Find where the given text appears and provide that cell's center as [x, y] coordinate. 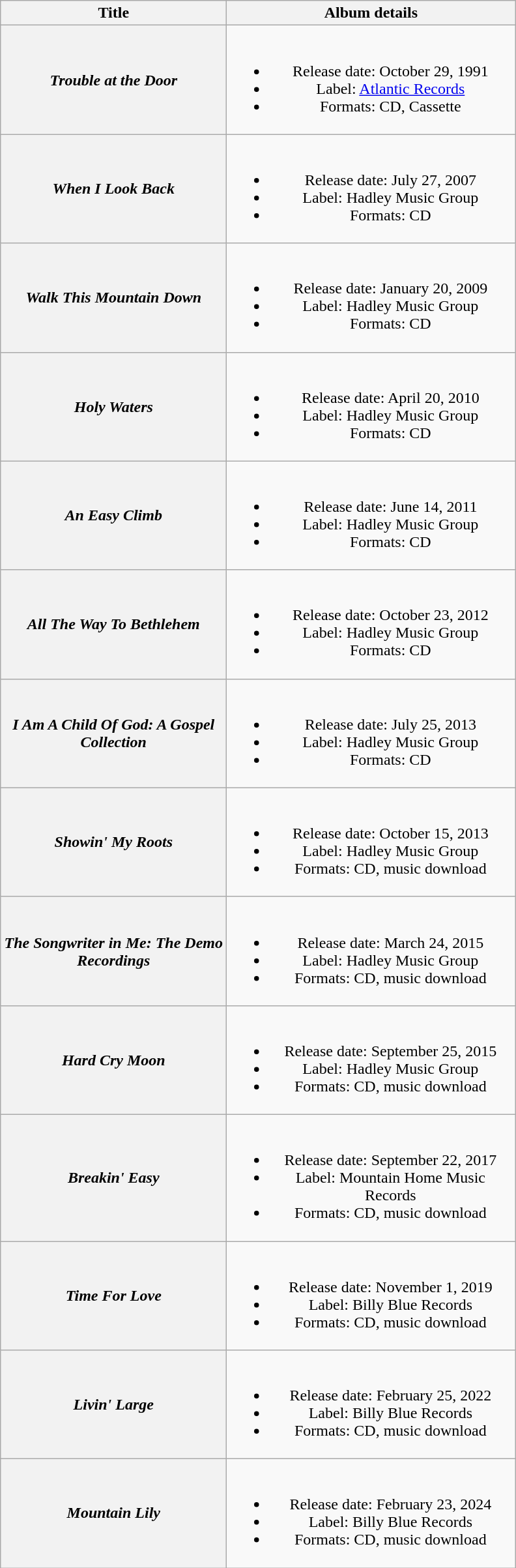
Release date: March 24, 2015Label: Hadley Music GroupFormats: CD, music download [371, 951]
Release date: October 29, 1991Label: Atlantic RecordsFormats: CD, Cassette [371, 80]
Walk This Mountain Down [113, 297]
Trouble at the Door [113, 80]
The Songwriter in Me: The Demo Recordings [113, 951]
Mountain Lily [113, 1514]
Release date: April 20, 2010Label: Hadley Music GroupFormats: CD [371, 407]
Release date: February 23, 2024Label: Billy Blue RecordsFormats: CD, music download [371, 1514]
Release date: July 27, 2007Label: Hadley Music GroupFormats: CD [371, 189]
Release date: July 25, 2013Label: Hadley Music GroupFormats: CD [371, 733]
Release date: October 15, 2013Label: Hadley Music GroupFormats: CD, music download [371, 842]
Title [113, 13]
When I Look Back [113, 189]
Release date: June 14, 2011Label: Hadley Music GroupFormats: CD [371, 515]
Breakin' Easy [113, 1177]
Showin' My Roots [113, 842]
Hard Cry Moon [113, 1060]
Holy Waters [113, 407]
Album details [371, 13]
All The Way To Bethlehem [113, 625]
Release date: January 20, 2009Label: Hadley Music GroupFormats: CD [371, 297]
Release date: November 1, 2019Label: Billy Blue RecordsFormats: CD, music download [371, 1296]
Release date: October 23, 2012Label: Hadley Music GroupFormats: CD [371, 625]
Livin' Large [113, 1404]
Release date: February 25, 2022Label: Billy Blue RecordsFormats: CD, music download [371, 1404]
Time For Love [113, 1296]
I Am A Child Of God: A Gospel Collection [113, 733]
An Easy Climb [113, 515]
Release date: September 25, 2015Label: Hadley Music GroupFormats: CD, music download [371, 1060]
Release date: September 22, 2017Label: Mountain Home Music RecordsFormats: CD, music download [371, 1177]
